For the text-containing cell, return its midpoint in [X, Y] coordinate format. 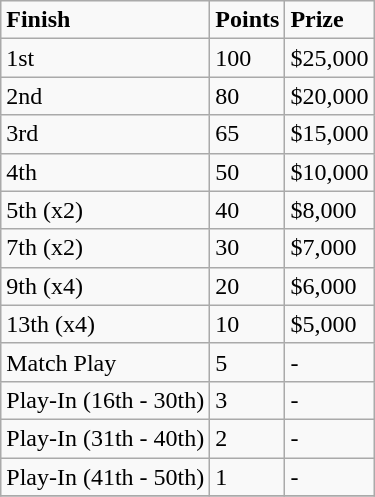
5 [248, 362]
$6,000 [330, 286]
Finish [106, 20]
1 [248, 477]
65 [248, 134]
2nd [106, 96]
5th (x2) [106, 210]
$10,000 [330, 172]
$15,000 [330, 134]
$7,000 [330, 248]
Play-In (31th - 40th) [106, 438]
100 [248, 58]
$8,000 [330, 210]
80 [248, 96]
$25,000 [330, 58]
20 [248, 286]
Prize [330, 20]
Match Play [106, 362]
3rd [106, 134]
1st [106, 58]
30 [248, 248]
$20,000 [330, 96]
$5,000 [330, 324]
10 [248, 324]
2 [248, 438]
Points [248, 20]
7th (x2) [106, 248]
Play-In (16th - 30th) [106, 400]
13th (x4) [106, 324]
9th (x4) [106, 286]
3 [248, 400]
40 [248, 210]
Play-In (41th - 50th) [106, 477]
4th [106, 172]
50 [248, 172]
